From the cell containing the given text, extract its center point as [x, y] coordinate. 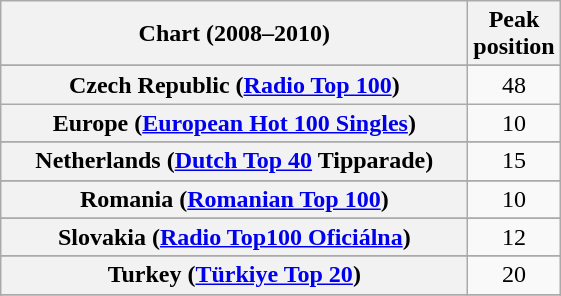
Slovakia (Radio Top100 Oficiálna) [234, 237]
Netherlands (Dutch Top 40 Tipparade) [234, 161]
48 [514, 85]
20 [514, 275]
12 [514, 237]
Romania (Romanian Top 100) [234, 199]
Peakposition [514, 34]
Chart (2008–2010) [234, 34]
Czech Republic (Radio Top 100) [234, 85]
Turkey (Türkiye Top 20) [234, 275]
15 [514, 161]
Europe (European Hot 100 Singles) [234, 123]
